Find where the given text appears and provide that cell's center as [X, Y] coordinate. 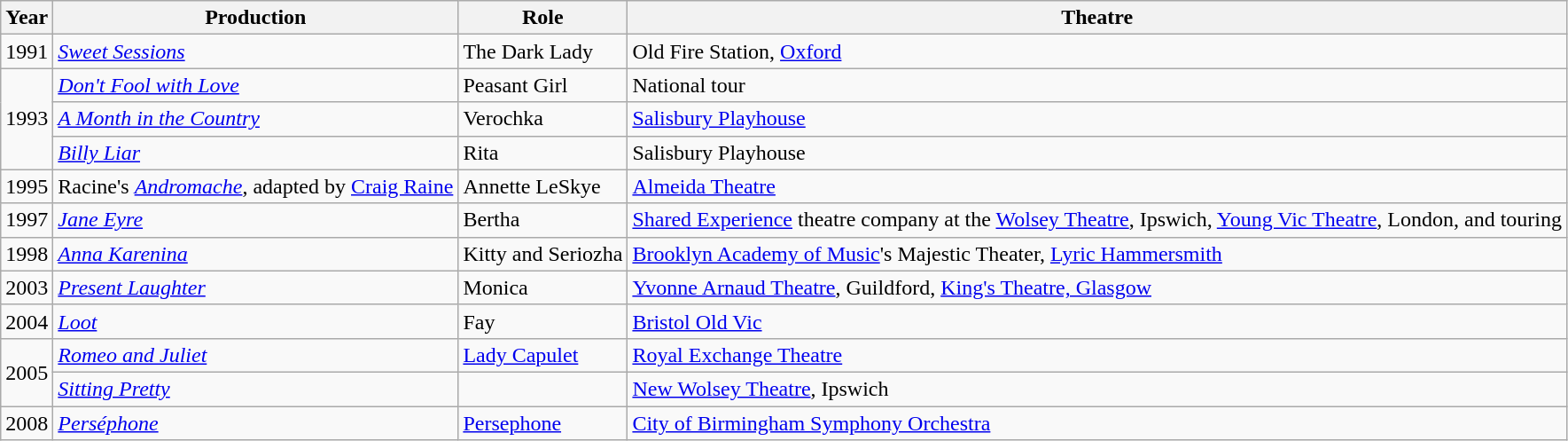
Bertha [542, 220]
1993 [27, 119]
1997 [27, 220]
1995 [27, 186]
A Month in the Country [255, 119]
Jane Eyre [255, 220]
Almeida Theatre [1097, 186]
Perséphone [255, 423]
2004 [27, 321]
2003 [27, 287]
Shared Experience theatre company at the Wolsey Theatre, Ipswich, Young Vic Theatre, London, and touring [1097, 220]
Yvonne Arnaud Theatre, Guildford, King's Theatre, Glasgow [1097, 287]
The Dark Lady [542, 51]
Sweet Sessions [255, 51]
Brooklyn Academy of Music's Majestic Theater, Lyric Hammersmith [1097, 254]
Annette LeSkye [542, 186]
Romeo and Juliet [255, 355]
1991 [27, 51]
Don't Fool with Love [255, 85]
Monica [542, 287]
Kitty and Seriozha [542, 254]
1998 [27, 254]
Production [255, 18]
Bristol Old Vic [1097, 321]
Royal Exchange Theatre [1097, 355]
Theatre [1097, 18]
Rita [542, 153]
Lady Capulet [542, 355]
Racine's Andromache, adapted by Craig Raine [255, 186]
2005 [27, 372]
Role [542, 18]
National tour [1097, 85]
Loot [255, 321]
Present Laughter [255, 287]
Billy Liar [255, 153]
Year [27, 18]
Sitting Pretty [255, 389]
New Wolsey Theatre, Ipswich [1097, 389]
City of Birmingham Symphony Orchestra [1097, 423]
Verochka [542, 119]
Anna Karenina [255, 254]
2008 [27, 423]
Fay [542, 321]
Peasant Girl [542, 85]
Persephone [542, 423]
Old Fire Station, Oxford [1097, 51]
